For the text-containing cell, return its midpoint in [x, y] coordinate format. 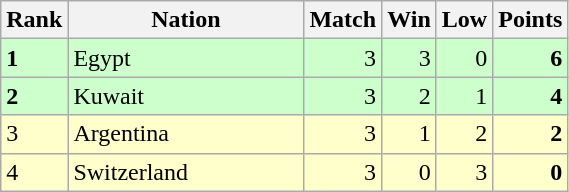
Low [464, 20]
Egypt [186, 58]
Switzerland [186, 172]
6 [530, 58]
Kuwait [186, 96]
Argentina [186, 134]
Points [530, 20]
Match [343, 20]
Nation [186, 20]
Win [410, 20]
Rank [34, 20]
